Find where the given text appears and provide that cell's center as (X, Y) coordinate. 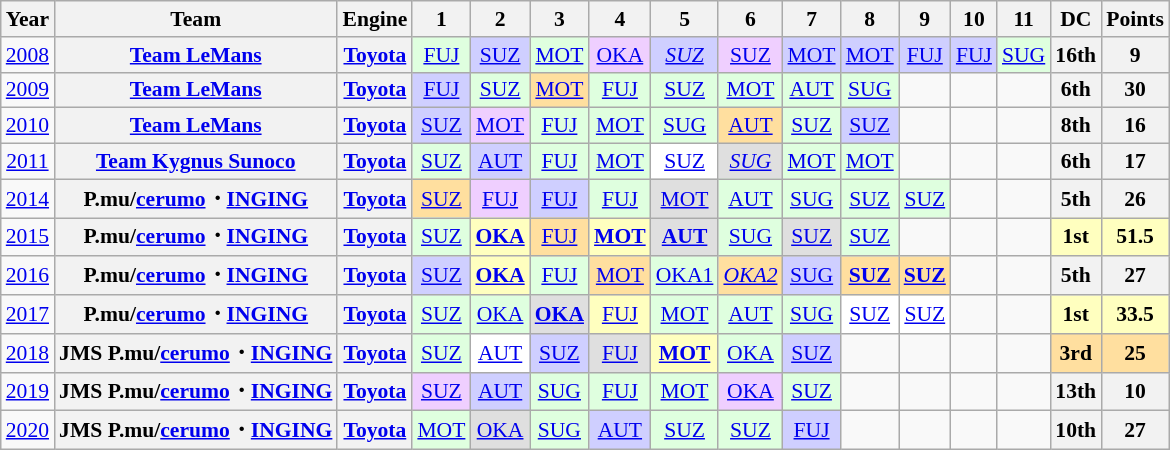
13th (1076, 392)
2018 (28, 354)
OKA2 (750, 276)
7 (812, 19)
25 (1135, 354)
33.5 (1135, 314)
Team Kygnus Sunoco (196, 162)
26 (1135, 198)
30 (1135, 90)
5 (685, 19)
8th (1076, 126)
3 (560, 19)
6 (750, 19)
2010 (28, 126)
2011 (28, 162)
2017 (28, 314)
2020 (28, 430)
2 (500, 19)
2015 (28, 238)
16 (1135, 126)
16th (1076, 55)
11 (1024, 19)
1 (441, 19)
10th (1076, 430)
2008 (28, 55)
DC (1076, 19)
OKA1 (685, 276)
Year (28, 19)
2019 (28, 392)
51.5 (1135, 238)
4 (620, 19)
3rd (1076, 354)
Points (1135, 19)
Team (196, 19)
17 (1135, 162)
2009 (28, 90)
2014 (28, 198)
8 (870, 19)
2016 (28, 276)
Engine (374, 19)
